Scan for the cell matching the given text and deliver its (X, Y) coordinate at center. 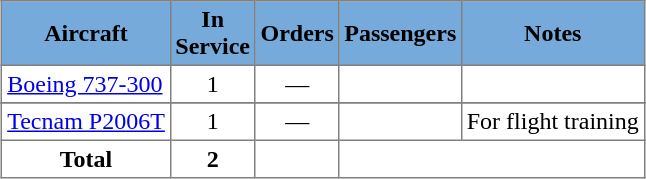
Total (86, 159)
For flight training (553, 122)
Tecnam P2006T (86, 122)
Boeing 737-300 (86, 84)
Notes (553, 33)
Passengers (400, 33)
Orders (297, 33)
InService (212, 33)
Aircraft (86, 33)
2 (212, 159)
